Scan for the cell matching the given text and deliver its [X, Y] coordinate at center. 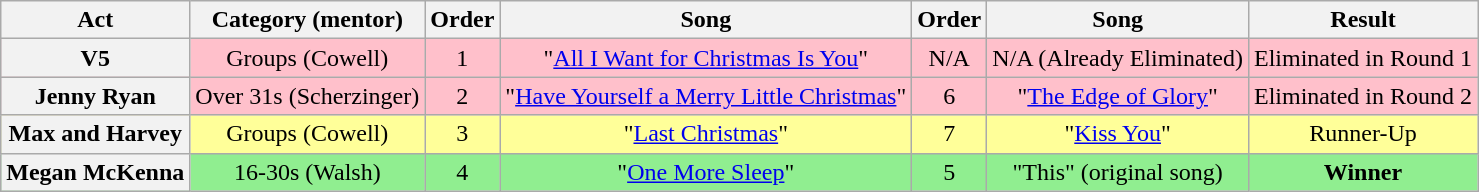
1 [462, 58]
Max and Harvey [96, 134]
Jenny Ryan [96, 96]
N/A [950, 58]
Eliminated in Round 2 [1362, 96]
Result [1362, 20]
Over 31s (Scherzinger) [308, 96]
Runner-Up [1362, 134]
3 [462, 134]
"One More Sleep" [706, 172]
Category (mentor) [308, 20]
5 [950, 172]
"Have Yourself a Merry Little Christmas" [706, 96]
Eliminated in Round 1 [1362, 58]
"Kiss You" [1118, 134]
Act [96, 20]
6 [950, 96]
N/A (Already Eliminated) [1118, 58]
7 [950, 134]
"This" (original song) [1118, 172]
"The Edge of Glory" [1118, 96]
"All I Want for Christmas Is You" [706, 58]
16-30s (Walsh) [308, 172]
V5 [96, 58]
4 [462, 172]
"Last Christmas" [706, 134]
Winner [1362, 172]
2 [462, 96]
Megan McKenna [96, 172]
